Determine the (x, y) coordinate at the center of the cell enclosing the given text.  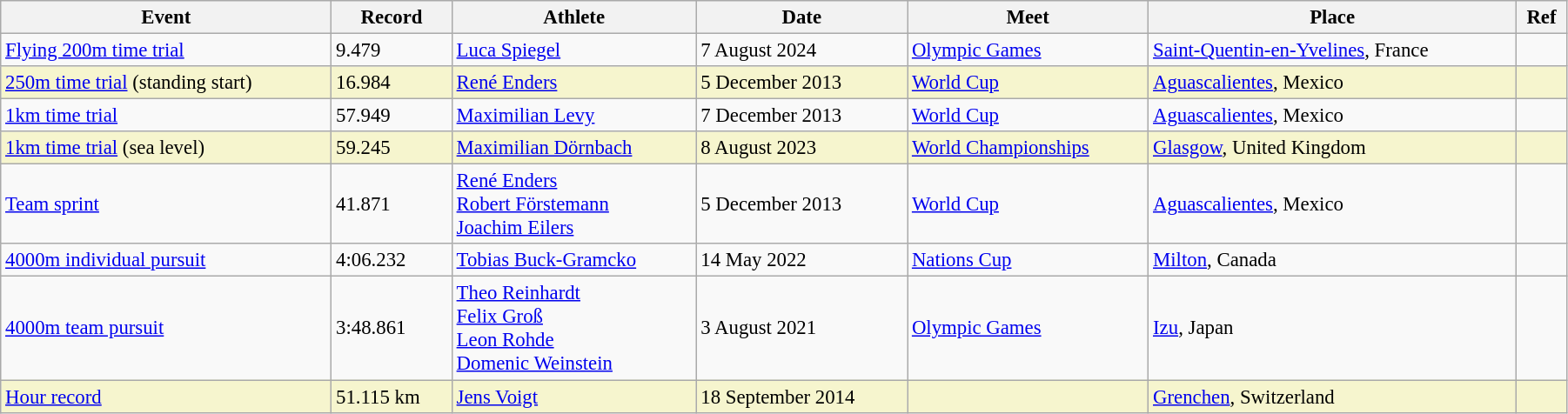
8 August 2023 (802, 148)
7 August 2024 (802, 50)
Ref (1542, 17)
Record (392, 17)
16.984 (392, 83)
Team sprint (166, 204)
Grenchen, Switzerland (1333, 397)
3:48.861 (392, 329)
9.479 (392, 50)
René Enders (574, 83)
Nations Cup (1029, 260)
1km time trial (166, 116)
World Championships (1029, 148)
Milton, Canada (1333, 260)
4000m individual pursuit (166, 260)
Hour record (166, 397)
59.245 (392, 148)
Saint-Quentin-en-Yvelines, France (1333, 50)
250m time trial (standing start) (166, 83)
Izu, Japan (1333, 329)
Athlete (574, 17)
4:06.232 (392, 260)
Event (166, 17)
14 May 2022 (802, 260)
Maximilian Dörnbach (574, 148)
1km time trial (sea level) (166, 148)
Jens Voigt (574, 397)
Flying 200m time trial (166, 50)
Date (802, 17)
Glasgow, United Kingdom (1333, 148)
Theo ReinhardtFelix GroßLeon RohdeDomenic Weinstein (574, 329)
3 August 2021 (802, 329)
41.871 (392, 204)
7 December 2013 (802, 116)
4000m team pursuit (166, 329)
Luca Spiegel (574, 50)
Tobias Buck-Gramcko (574, 260)
51.115 km (392, 397)
18 September 2014 (802, 397)
Place (1333, 17)
57.949 (392, 116)
Meet (1029, 17)
Maximilian Levy (574, 116)
René EndersRobert FörstemannJoachim Eilers (574, 204)
